Provide the [x, y] coordinate of the cell's center where the given text is located.  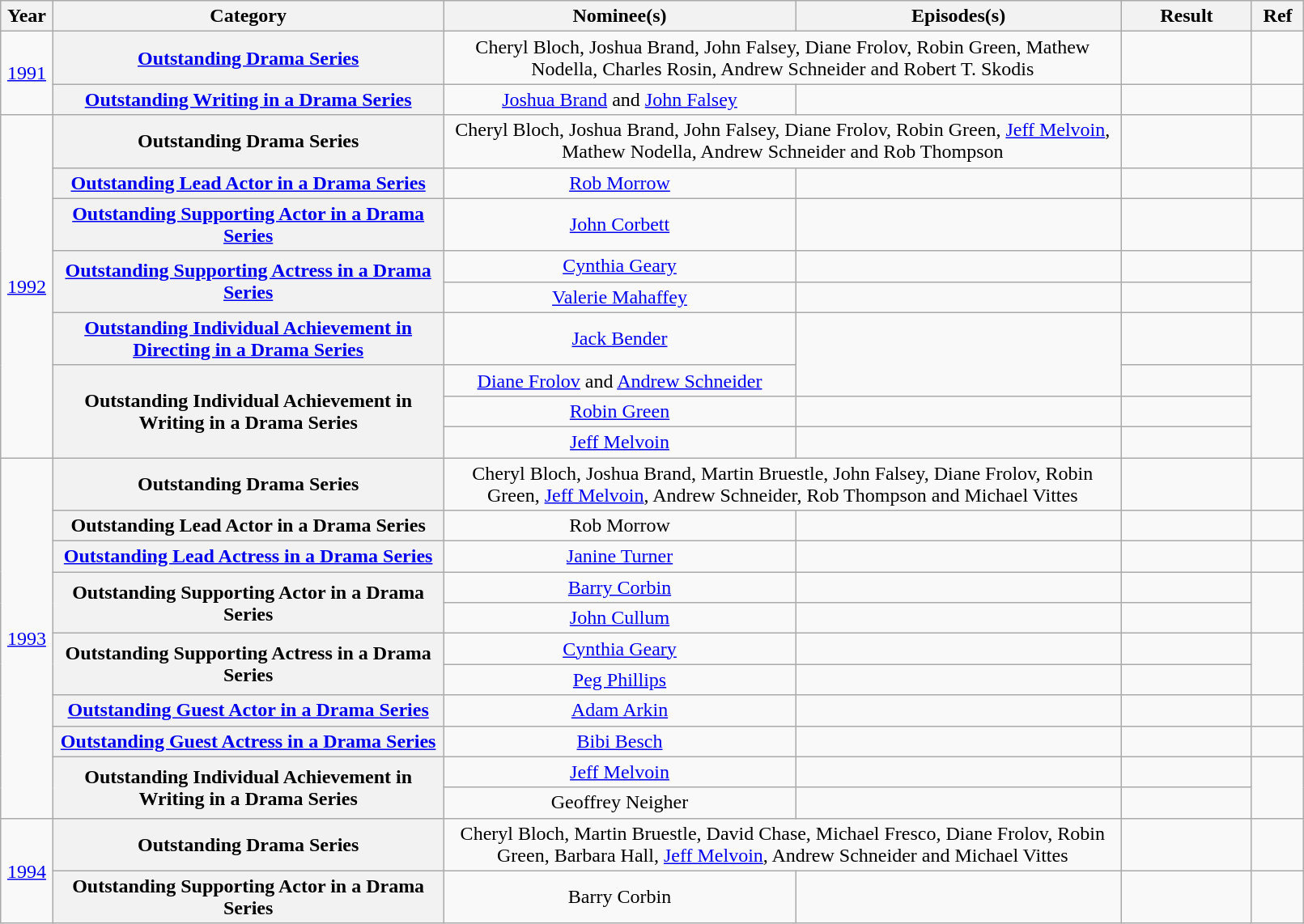
Nominee(s) [620, 16]
Ref [1277, 16]
Diane Frolov and Andrew Schneider [620, 380]
Robin Green [620, 411]
Bibi Besch [620, 741]
1991 [27, 73]
Adam Arkin [620, 710]
John Corbett [620, 225]
Outstanding Guest Actress in a Drama Series [248, 741]
Cheryl Bloch, Joshua Brand, John Falsey, Diane Frolov, Robin Green, Mathew Nodella, Charles Rosin, Andrew Schneider and Robert T. Skodis [782, 58]
Geoffrey Neigher [620, 803]
Valerie Mahaffey [620, 297]
1992 [27, 286]
Joshua Brand and John Falsey [620, 100]
Cheryl Bloch, Joshua Brand, John Falsey, Diane Frolov, Robin Green, Jeff Melvoin, Mathew Nodella, Andrew Schneider and Rob Thompson [782, 141]
Janine Turner [620, 557]
Outstanding Individual Achievement in Directing in a Drama Series [248, 338]
Outstanding Writing in a Drama Series [248, 100]
Jack Bender [620, 338]
John Cullum [620, 618]
1994 [27, 871]
Episodes(s) [958, 16]
Category [248, 16]
Peg Phillips [620, 680]
Result [1187, 16]
Year [27, 16]
Outstanding Lead Actress in a Drama Series [248, 557]
Cheryl Bloch, Joshua Brand, Martin Bruestle, John Falsey, Diane Frolov, Robin Green, Jeff Melvoin, Andrew Schneider, Rob Thompson and Michael Vittes [782, 484]
1993 [27, 638]
Outstanding Guest Actor in a Drama Series [248, 710]
